Detect which cell encompasses the target text, then output its [x, y] center coordinate. 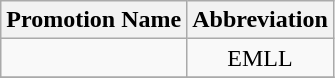
Abbreviation [260, 20]
Promotion Name [94, 20]
EMLL [260, 58]
